Extract the [X, Y] coordinate from the center of the cell holding the provided text.  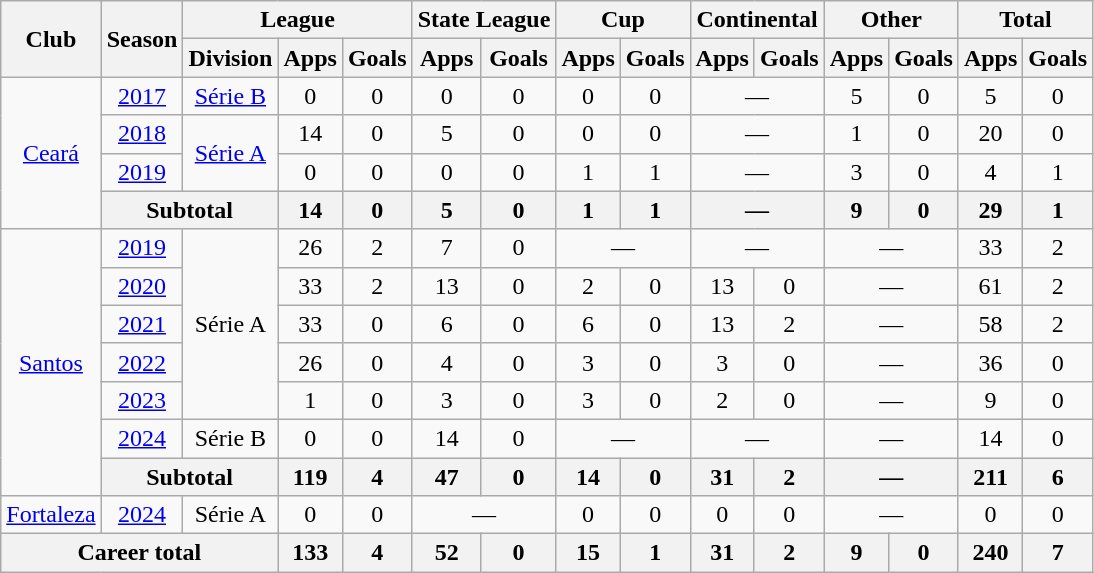
211 [990, 477]
Other [891, 20]
240 [990, 553]
2023 [142, 400]
36 [990, 362]
2022 [142, 362]
Cup [623, 20]
Division [230, 58]
119 [310, 477]
Fortaleza [51, 515]
Ceará [51, 153]
Santos [51, 362]
Season [142, 39]
Career total [140, 553]
29 [990, 210]
Club [51, 39]
2020 [142, 286]
20 [990, 134]
Total [1025, 20]
2018 [142, 134]
58 [990, 324]
61 [990, 286]
133 [310, 553]
15 [588, 553]
Continental [757, 20]
2017 [142, 96]
2021 [142, 324]
47 [446, 477]
52 [446, 553]
State League [484, 20]
League [298, 20]
